Find where the given text appears and provide that cell's center as [X, Y] coordinate. 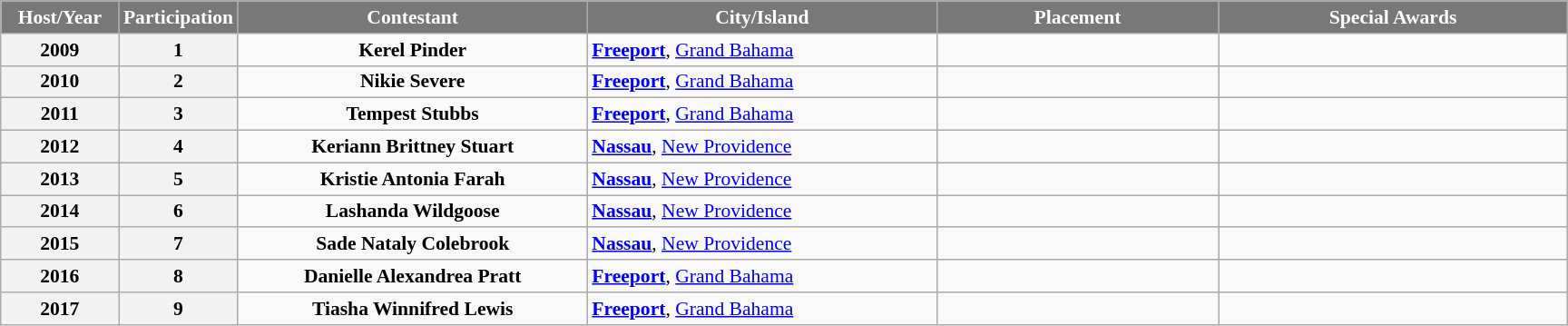
City/Island [762, 17]
3 [178, 114]
5 [178, 179]
2012 [60, 147]
Contestant [412, 17]
Sade Nataly Colebrook [412, 244]
Danielle Alexandrea Pratt [412, 276]
6 [178, 212]
2010 [60, 82]
2009 [60, 50]
8 [178, 276]
2014 [60, 212]
1 [178, 50]
Keriann Brittney Stuart [412, 147]
Placement [1077, 17]
2015 [60, 244]
2016 [60, 276]
Host/Year [60, 17]
Participation [178, 17]
Tiasha Winnifred Lewis [412, 309]
9 [178, 309]
2013 [60, 179]
Tempest Stubbs [412, 114]
Special Awards [1392, 17]
2011 [60, 114]
2017 [60, 309]
Lashanda Wildgoose [412, 212]
Kristie Antonia Farah [412, 179]
7 [178, 244]
2 [178, 82]
Kerel Pinder [412, 50]
4 [178, 147]
Nikie Severe [412, 82]
